Identify which cell holds the provided text, then report its [X, Y] central coordinate. 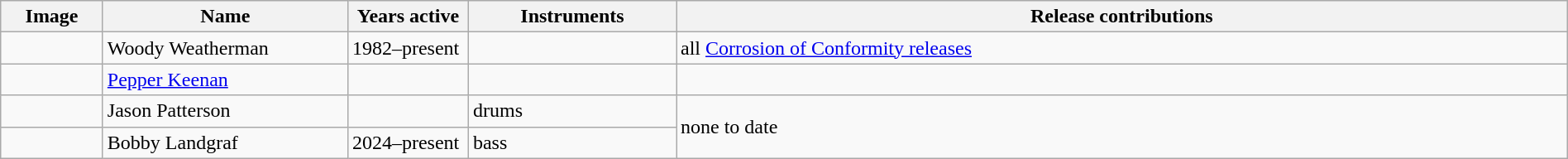
Pepper Keenan [225, 79]
none to date [1122, 127]
Image [52, 17]
Release contributions [1122, 17]
Name [225, 17]
Woody Weatherman [225, 48]
Bobby Landgraf [225, 142]
Jason Patterson [225, 111]
2024–present [408, 142]
1982–present [408, 48]
all Corrosion of Conformity releases [1122, 48]
drums [572, 111]
Years active [408, 17]
Instruments [572, 17]
bass [572, 142]
